Locate the cell with the specified text and output its (x, y) center coordinate. 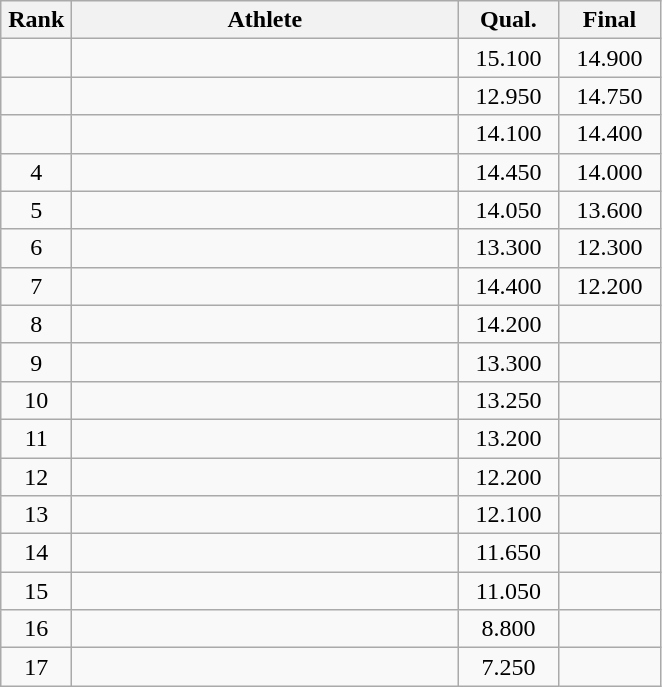
14.100 (508, 134)
13.600 (610, 210)
14.200 (508, 324)
Final (610, 20)
12.100 (508, 515)
8 (36, 324)
13.200 (508, 438)
12.950 (508, 96)
8.800 (508, 629)
14 (36, 553)
13 (36, 515)
Rank (36, 20)
Athlete (265, 20)
11.050 (508, 591)
6 (36, 248)
16 (36, 629)
14.450 (508, 172)
10 (36, 400)
14.000 (610, 172)
9 (36, 362)
7.250 (508, 667)
11 (36, 438)
15 (36, 591)
7 (36, 286)
17 (36, 667)
14.750 (610, 96)
14.050 (508, 210)
11.650 (508, 553)
13.250 (508, 400)
12 (36, 477)
15.100 (508, 58)
14.900 (610, 58)
5 (36, 210)
12.300 (610, 248)
4 (36, 172)
Qual. (508, 20)
